Determine the [X, Y] coordinate at the center of the cell enclosing the given text.  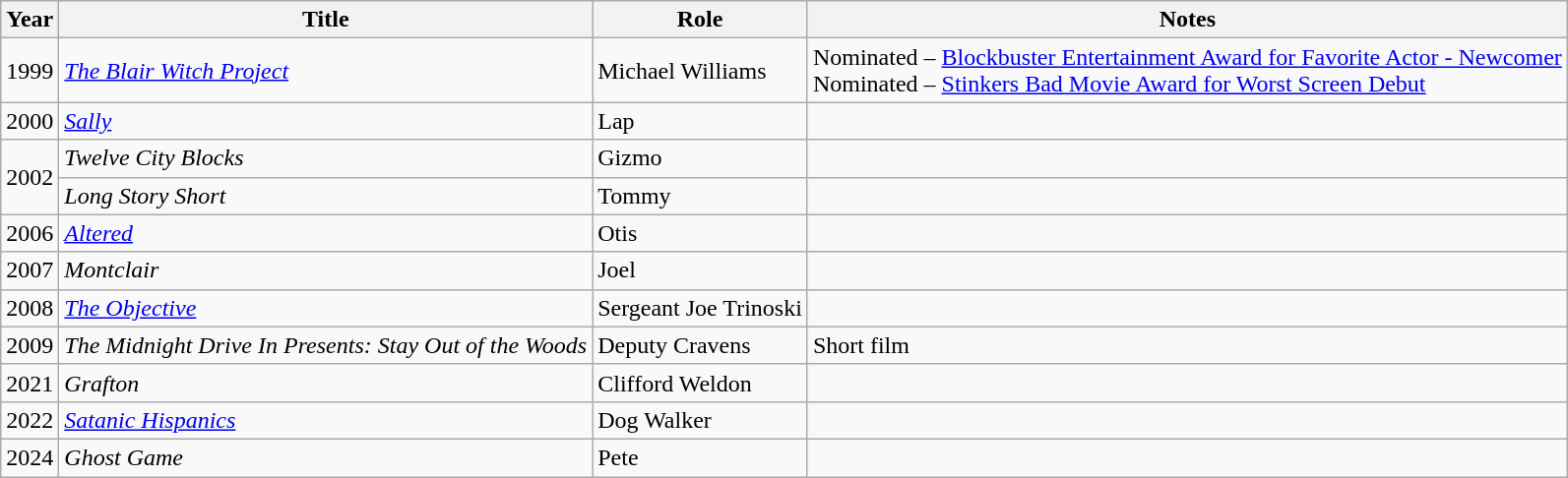
Deputy Cravens [701, 345]
2008 [30, 308]
Clifford Weldon [701, 383]
The Blair Witch Project [326, 71]
Michael Williams [701, 71]
Title [326, 20]
Role [701, 20]
2002 [30, 177]
Lap [701, 121]
2022 [30, 420]
Pete [701, 457]
2000 [30, 121]
2006 [30, 233]
Otis [701, 233]
The Objective [326, 308]
2021 [30, 383]
Tommy [701, 196]
Nominated – Blockbuster Entertainment Award for Favorite Actor - NewcomerNominated – Stinkers Bad Movie Award for Worst Screen Debut [1187, 71]
Short film [1187, 345]
Montclair [326, 270]
Long Story Short [326, 196]
Dog Walker [701, 420]
1999 [30, 71]
Twelve City Blocks [326, 158]
Gizmo [701, 158]
Notes [1187, 20]
2009 [30, 345]
Grafton [326, 383]
Year [30, 20]
2024 [30, 457]
Ghost Game [326, 457]
The Midnight Drive In Presents: Stay Out of the Woods [326, 345]
Satanic Hispanics [326, 420]
Altered [326, 233]
Sergeant Joe Trinoski [701, 308]
2007 [30, 270]
Joel [701, 270]
Sally [326, 121]
